Find where the given text appears and provide that cell's center as [X, Y] coordinate. 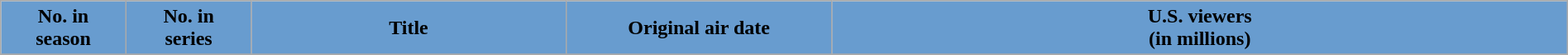
Title [409, 28]
U.S. viewers(in millions) [1199, 28]
No. inseason [64, 28]
No. inseries [189, 28]
Original air date [699, 28]
